Return the (X, Y) coordinate for the center point of the cell that contains the specified text.  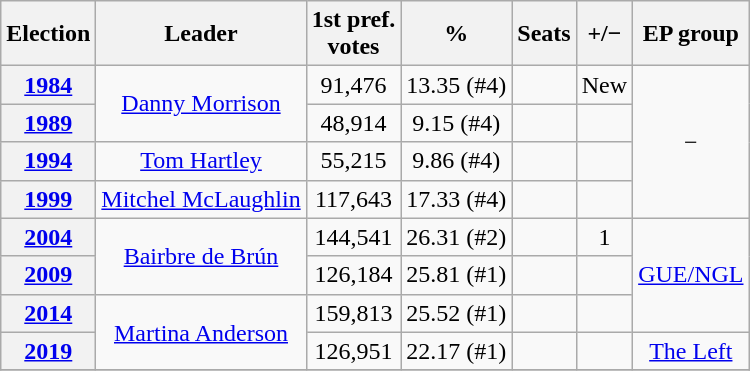
− (691, 142)
13.35 (#4) (456, 85)
Bairbre de Brún (201, 256)
9.86 (#4) (456, 161)
17.33 (#4) (456, 199)
Danny Morrison (201, 104)
48,914 (354, 123)
55,215 (354, 161)
144,541 (354, 237)
1999 (48, 199)
25.52 (#1) (456, 313)
126,184 (354, 275)
1989 (48, 123)
2019 (48, 351)
Martina Anderson (201, 332)
Mitchel McLaughlin (201, 199)
2004 (48, 237)
New (604, 85)
EP group (691, 34)
1984 (48, 85)
126,951 (354, 351)
Seats (544, 34)
% (456, 34)
Leader (201, 34)
25.81 (#1) (456, 275)
2009 (48, 275)
2014 (48, 313)
26.31 (#2) (456, 237)
The Left (691, 351)
159,813 (354, 313)
Election (48, 34)
1st pref. votes (354, 34)
GUE/NGL (691, 275)
9.15 (#4) (456, 123)
91,476 (354, 85)
1 (604, 237)
1994 (48, 161)
Tom Hartley (201, 161)
+/− (604, 34)
117,643 (354, 199)
22.17 (#1) (456, 351)
